Return the (x, y) coordinate for the center point of the cell that contains the specified text.  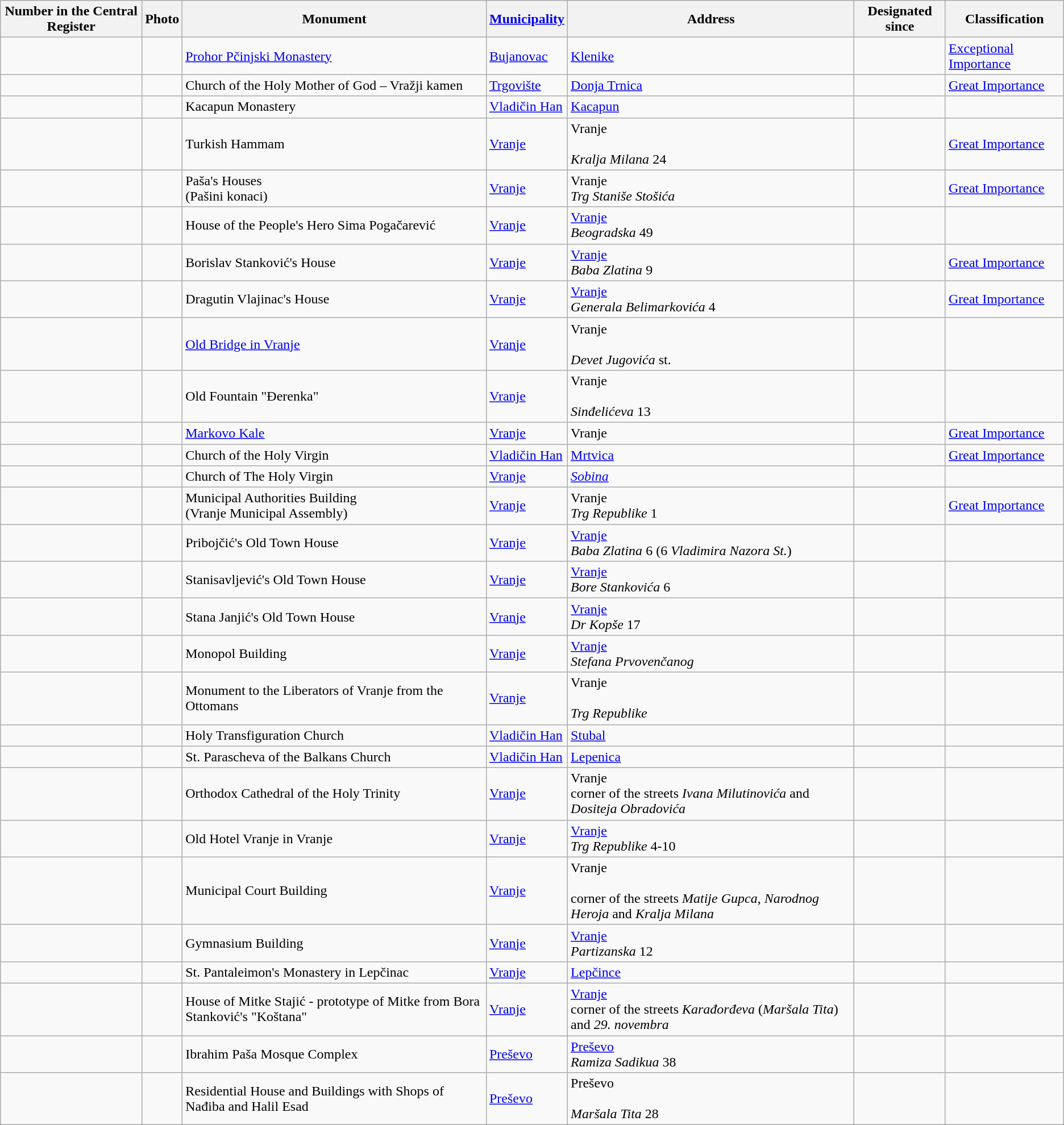
Stana Janjić's Old Town House (334, 617)
Designated since (900, 19)
Sobina (711, 477)
Old Hotel Vranje in Vranje (334, 839)
Church of the Holy Mother of God – Vražji kamen (334, 85)
Prohor Pčinjski Monastery (334, 56)
Paša's Houses(Pašini konaci) (334, 189)
Old Fountain "Đerenka" (334, 396)
Church of the Holy Virgin (334, 455)
VranjeTrg Staniše Stošića (711, 189)
PreševoMaršala Tita 28 (711, 1099)
Dragutin Vlajinac's House (334, 299)
Borislav Stanković's House (334, 262)
Number in the Central Register (72, 19)
Monument (334, 19)
St. Pantaleimon's Monastery in Lepčinac (334, 972)
Markovo Kale (334, 433)
Exceptional Importance (1004, 56)
VranjeSinđelićeva 13 (711, 396)
Church of The Holy Virgin (334, 477)
Bujanovac (526, 56)
Mrtvica (711, 455)
Vranje corner of the streets Ivana Milutinovića and Dositeja Obradovića (711, 794)
Vranjecorner of the streets Matije Gupca, Narodnog Heroja and Kralja Milana (711, 891)
VranjeTrg Republike 4-10 (711, 839)
Orthodox Cathedral of the Holy Trinity (334, 794)
Municipality (526, 19)
VranjeTrg Republike (711, 698)
Gymnasium Building (334, 943)
VranjeBaba Zlatina 6 (6 Vladimira Nazora St.) (711, 543)
Vranjecorner of the streets Karađorđeva (Maršala Tita) and 29. novembra (711, 1009)
Monopol Building (334, 653)
Address (711, 19)
House of the People's Hero Sima Pogačarević (334, 225)
House of Mitke Stajić - prototype of Mitke from Bora Stanković's "Koštana" (334, 1009)
Municipal Court Building (334, 891)
Old Bridge in Vranje (334, 344)
Lepenica (711, 757)
VranjeGenerala Belimarkovića 4 (711, 299)
St. Parascheva of the Balkans Church (334, 757)
VranjeDevet Jugovića st. (711, 344)
Pribojčić's Old Town House (334, 543)
VranjeBeogradska 49 (711, 225)
Stanisavljević's Old Town House (334, 580)
Donja Trnica (711, 85)
VranjeTrg Republike 1 (711, 506)
Photo (163, 19)
Turkish Hammam (334, 144)
Monument to the Liberators of Vranje from the Ottomans (334, 698)
Trgovište (526, 85)
Classification (1004, 19)
Kacapun (711, 107)
Klenike (711, 56)
VranjeBaba Zlatina 9 (711, 262)
Lepčince (711, 972)
Stubal (711, 735)
VranjeDr Kopše 17 (711, 617)
VranjeBore Stankovića 6 (711, 580)
Ibrahim Paša Mosque Complex (334, 1053)
PreševoRamiza Sadikua 38 (711, 1053)
Holy Transfiguration Church (334, 735)
Kacapun Monastery (334, 107)
VranjeKralja Milana 24 (711, 144)
VranjeStefana Prvovenčanog (711, 653)
Municipal Authorities Building(Vranje Municipal Assembly) (334, 506)
VranjePartizanska 12 (711, 943)
Residential House and Buildings with Shops of Nađiba and Halil Esad (334, 1099)
